Find where the given text appears and provide that cell's center as (x, y) coordinate. 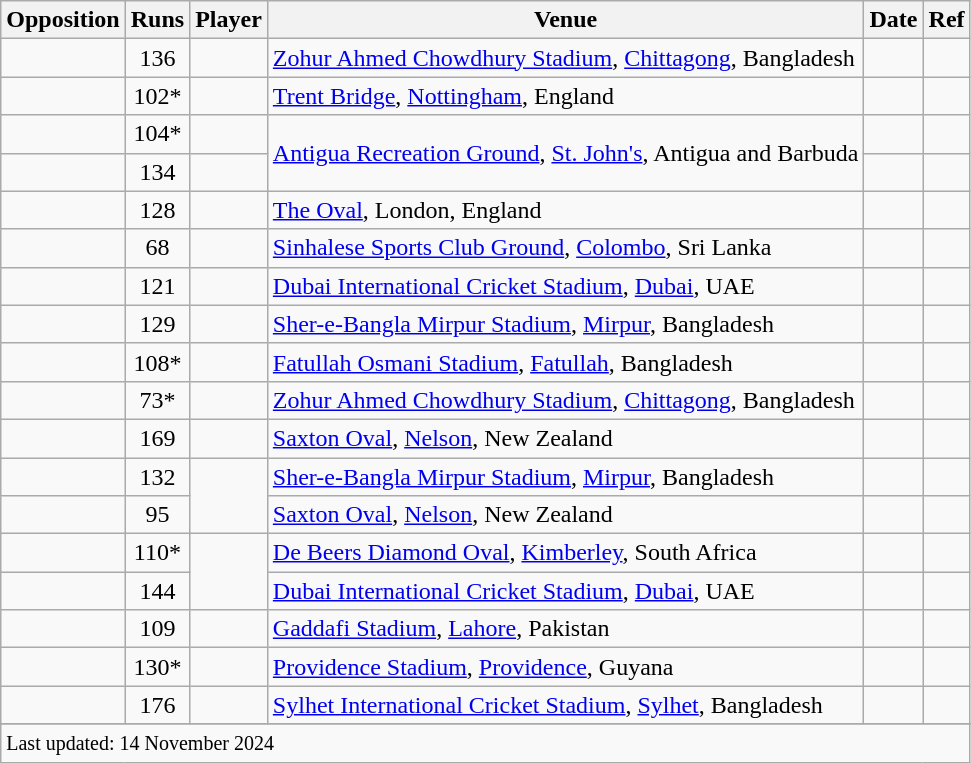
Venue (566, 20)
Sinhalese Sports Club Ground, Colombo, Sri Lanka (566, 248)
130* (157, 667)
136 (157, 58)
Last updated: 14 November 2024 (486, 743)
Ref (946, 20)
134 (157, 172)
Sylhet International Cricket Stadium, Sylhet, Bangladesh (566, 705)
The Oval, London, England (566, 210)
Gaddafi Stadium, Lahore, Pakistan (566, 629)
109 (157, 629)
Opposition (63, 20)
Runs (157, 20)
169 (157, 438)
129 (157, 324)
Player (229, 20)
121 (157, 286)
95 (157, 515)
Date (894, 20)
73* (157, 400)
102* (157, 96)
108* (157, 362)
104* (157, 134)
Antigua Recreation Ground, St. John's, Antigua and Barbuda (566, 153)
110* (157, 553)
Trent Bridge, Nottingham, England (566, 96)
Fatullah Osmani Stadium, Fatullah, Bangladesh (566, 362)
128 (157, 210)
De Beers Diamond Oval, Kimberley, South Africa (566, 553)
144 (157, 591)
132 (157, 477)
68 (157, 248)
176 (157, 705)
Providence Stadium, Providence, Guyana (566, 667)
